Capture the cell that displays the provided text and extract its [x, y] central coordinate. 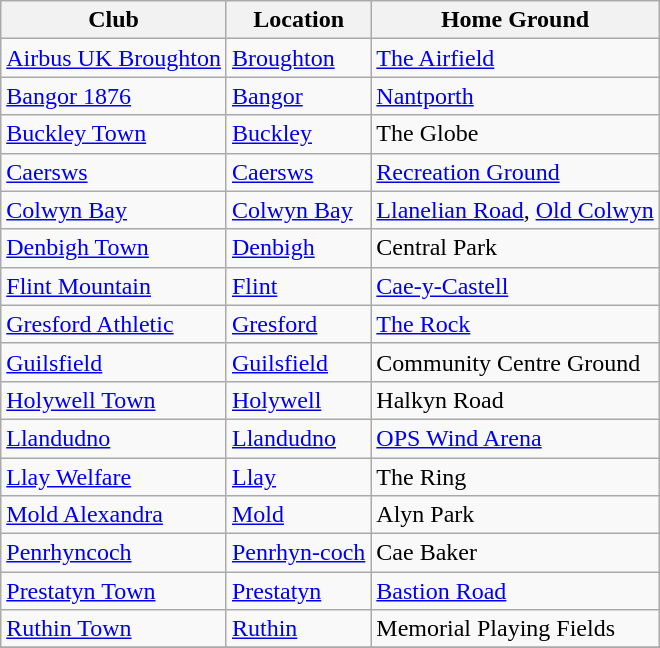
Penrhyncoch [114, 553]
Location [298, 20]
Penrhyn-coch [298, 553]
Llay Welfare [114, 477]
Holywell [298, 400]
Flint Mountain [114, 286]
Airbus UK Broughton [114, 58]
Gresford [298, 324]
Bangor 1876 [114, 96]
Ruthin [298, 629]
Flint [298, 286]
Cae-y-Castell [515, 286]
Buckley Town [114, 134]
Bangor [298, 96]
Buckley [298, 134]
Cae Baker [515, 553]
Halkyn Road [515, 400]
Holywell Town [114, 400]
The Airfield [515, 58]
Bastion Road [515, 591]
The Globe [515, 134]
Gresford Athletic [114, 324]
Denbigh Town [114, 248]
Denbigh [298, 248]
Mold Alexandra [114, 515]
The Ring [515, 477]
Home Ground [515, 20]
Alyn Park [515, 515]
Recreation Ground [515, 172]
Ruthin Town [114, 629]
Central Park [515, 248]
OPS Wind Arena [515, 438]
Llanelian Road, Old Colwyn [515, 210]
Club [114, 20]
Memorial Playing Fields [515, 629]
Prestatyn [298, 591]
Broughton [298, 58]
Community Centre Ground [515, 362]
The Rock [515, 324]
Nantporth [515, 96]
Mold [298, 515]
Prestatyn Town [114, 591]
Llay [298, 477]
